Pinpoint the cell where the given text exists, returning its [X, Y] midpoint coordinate. 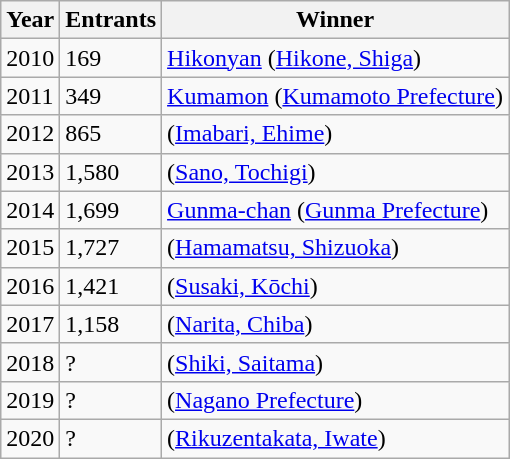
(Narita, Chiba) [336, 324]
1,421 [111, 286]
Winner [336, 20]
(Nagano Prefecture) [336, 400]
2018 [30, 362]
(Susaki, Kōchi) [336, 286]
(Shiki, Saitama) [336, 362]
2015 [30, 248]
Gunma-chan (Gunma Prefecture) [336, 210]
(Imabari, Ehime) [336, 134]
2011 [30, 96]
2016 [30, 286]
349 [111, 96]
Kumamon (Kumamoto Prefecture) [336, 96]
2012 [30, 134]
(Hamamatsu, Shizuoka) [336, 248]
2020 [30, 438]
1,727 [111, 248]
Entrants [111, 20]
1,580 [111, 172]
1,158 [111, 324]
(Rikuzentakata, Iwate) [336, 438]
2010 [30, 58]
Hikonyan (Hikone, Shiga) [336, 58]
(Sano, Tochigi) [336, 172]
Year [30, 20]
2019 [30, 400]
2014 [30, 210]
865 [111, 134]
2017 [30, 324]
2013 [30, 172]
1,699 [111, 210]
169 [111, 58]
